Determine the (x, y) coordinate at the center of the cell enclosing the given text.  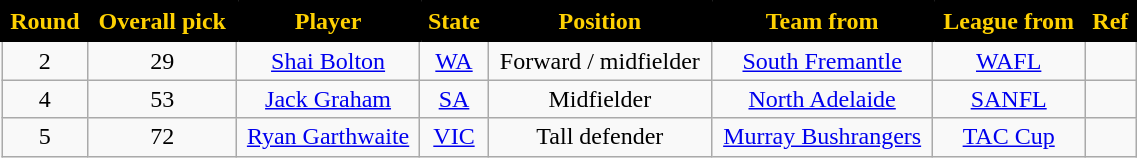
4 (46, 99)
5 (46, 137)
WAFL (1009, 60)
29 (162, 60)
Round (46, 22)
WA (454, 60)
Shai Bolton (328, 60)
Murray Bushrangers (822, 137)
League from (1009, 22)
South Fremantle (822, 60)
Team from (822, 22)
Tall defender (600, 137)
Position (600, 22)
53 (162, 99)
SANFL (1009, 99)
VIC (454, 137)
North Adelaide (822, 99)
Ryan Garthwaite (328, 137)
Jack Graham (328, 99)
Player (328, 22)
State (454, 22)
Forward / midfielder (600, 60)
Midfielder (600, 99)
Overall pick (162, 22)
72 (162, 137)
2 (46, 60)
Ref (1110, 22)
TAC Cup (1009, 137)
SA (454, 99)
